For the text-containing cell, return its midpoint in [x, y] coordinate format. 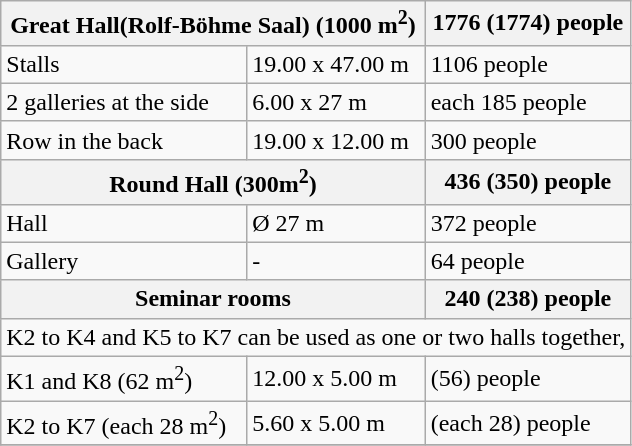
5.60 x 5.00 m [336, 424]
- [336, 261]
(56) people [528, 378]
Seminar rooms [213, 299]
372 people [528, 223]
(each 28) people [528, 424]
K2 to K7 (each 28 m2) [124, 424]
Round Hall (300m2) [213, 182]
Stalls [124, 64]
Hall [124, 223]
240 (238) people [528, 299]
12.00 x 5.00 m [336, 378]
K2 to K4 and K5 to K7 can be used as one or two halls together, [316, 337]
Great Hall(Rolf-Böhme Saal) (1000 m2) [213, 24]
436 (350) people [528, 182]
Ø 27 m [336, 223]
K1 and K8 (62 m2) [124, 378]
6.00 x 27 m [336, 102]
300 people [528, 140]
64 people [528, 261]
Row in the back [124, 140]
each 185 people [528, 102]
2 galleries at the side [124, 102]
1106 people [528, 64]
19.00 x 47.00 m [336, 64]
Gallery [124, 261]
19.00 x 12.00 m [336, 140]
1776 (1774) people [528, 24]
